Extract the [x, y] coordinate from the center of the cell holding the provided text.  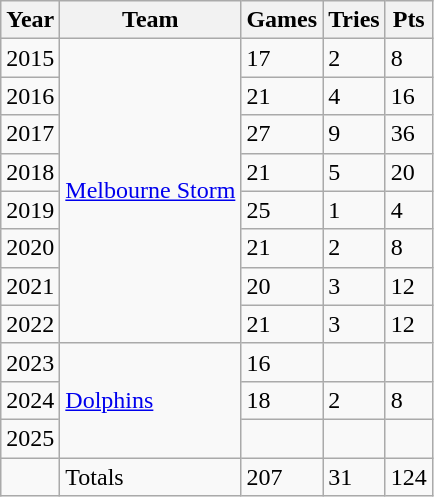
2021 [30, 286]
207 [282, 477]
2016 [30, 96]
2025 [30, 438]
2017 [30, 134]
25 [282, 210]
17 [282, 58]
Totals [150, 477]
Games [282, 20]
2024 [30, 400]
31 [354, 477]
2023 [30, 362]
2022 [30, 324]
Tries [354, 20]
9 [354, 134]
36 [408, 134]
18 [282, 400]
Melbourne Storm [150, 191]
2020 [30, 248]
124 [408, 477]
5 [354, 172]
Pts [408, 20]
Dolphins [150, 400]
2018 [30, 172]
1 [354, 210]
2015 [30, 58]
Team [150, 20]
27 [282, 134]
Year [30, 20]
2019 [30, 210]
